Find where the given text appears and provide that cell's center as (X, Y) coordinate. 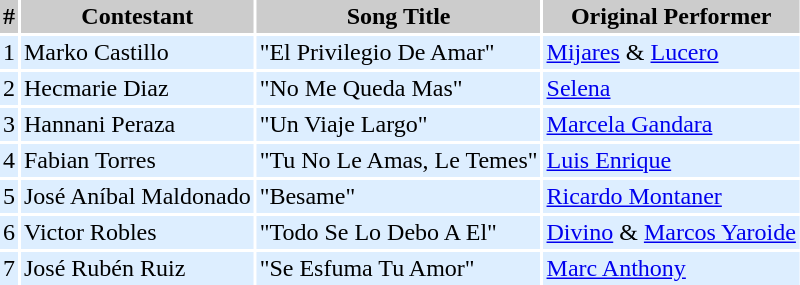
José Aníbal Maldonado (138, 196)
Marcela Gandara (672, 124)
Fabian Torres (138, 160)
2 (9, 88)
# (9, 16)
José Rubén Ruiz (138, 268)
Hannani Peraza (138, 124)
7 (9, 268)
"Tu No Le Amas, Le Temes" (399, 160)
Selena (672, 88)
Marko Castillo (138, 52)
Mijares & Lucero (672, 52)
6 (9, 232)
Victor Robles (138, 232)
Ricardo Montaner (672, 196)
"Todo Se Lo Debo A El" (399, 232)
5 (9, 196)
4 (9, 160)
"No Me Queda Mas" (399, 88)
Contestant (138, 16)
"El Privilegio De Amar" (399, 52)
"Besame" (399, 196)
Hecmarie Diaz (138, 88)
Luis Enrique (672, 160)
Song Title (399, 16)
Original Performer (672, 16)
3 (9, 124)
1 (9, 52)
"Un Viaje Largo" (399, 124)
Divino & Marcos Yaroide (672, 232)
Marc Anthony (672, 268)
"Se Esfuma Tu Amor" (399, 268)
